Search for the cell housing the specified text and yield its [x, y] center coordinate. 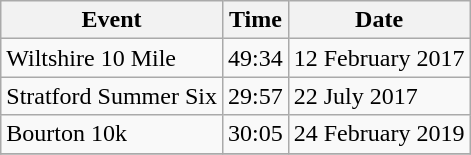
29:57 [255, 96]
Stratford Summer Six [112, 96]
49:34 [255, 58]
Time [255, 20]
Date [379, 20]
24 February 2019 [379, 134]
22 July 2017 [379, 96]
Wiltshire 10 Mile [112, 58]
Event [112, 20]
30:05 [255, 134]
12 February 2017 [379, 58]
Bourton 10k [112, 134]
